Pinpoint the cell where the given text exists, returning its (x, y) midpoint coordinate. 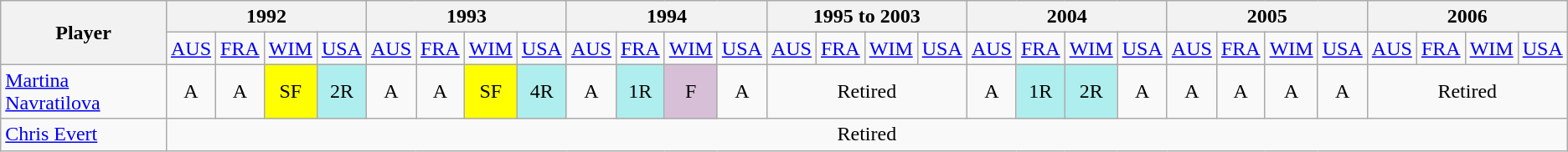
1995 to 2003 (866, 17)
2004 (1067, 17)
1992 (266, 17)
2006 (1467, 17)
1994 (667, 17)
4R (541, 92)
Martina Navratilova (84, 92)
2005 (1266, 17)
1993 (466, 17)
Player (84, 33)
F (690, 92)
Chris Evert (84, 134)
